Return the (x, y) coordinate for the center point of the cell that contains the specified text.  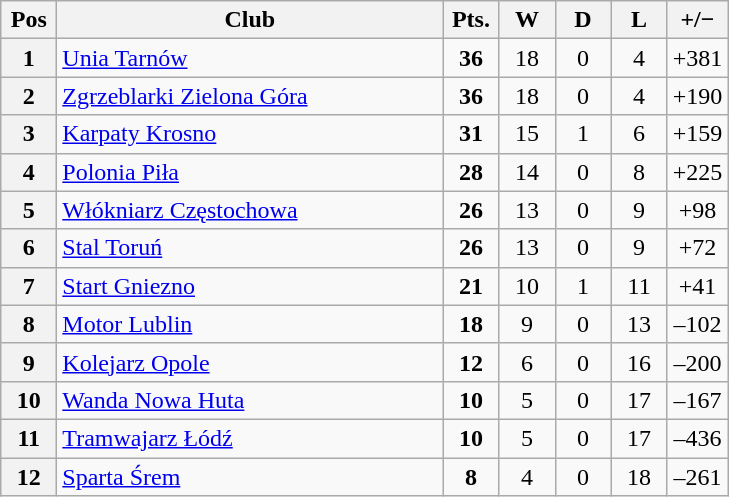
+190 (698, 96)
Club (250, 20)
+381 (698, 58)
15 (527, 134)
21 (471, 286)
–102 (698, 324)
3 (29, 134)
Wanda Nowa Huta (250, 400)
Zgrzeblarki Zielona Góra (250, 96)
Kolejarz Opole (250, 362)
+41 (698, 286)
+159 (698, 134)
Pts. (471, 20)
Tramwajarz Łódź (250, 438)
Karpaty Krosno (250, 134)
–436 (698, 438)
+98 (698, 210)
14 (527, 172)
–167 (698, 400)
Motor Lublin (250, 324)
Stal Toruń (250, 248)
+225 (698, 172)
28 (471, 172)
D (583, 20)
Sparta Śrem (250, 477)
Polonia Piła (250, 172)
–200 (698, 362)
2 (29, 96)
Pos (29, 20)
Włókniarz Częstochowa (250, 210)
7 (29, 286)
W (527, 20)
Start Gniezno (250, 286)
L (639, 20)
+72 (698, 248)
Unia Tarnów (250, 58)
–261 (698, 477)
+/− (698, 20)
16 (639, 362)
31 (471, 134)
